Provide the [x, y] coordinate of the cell's center where the given text is located.  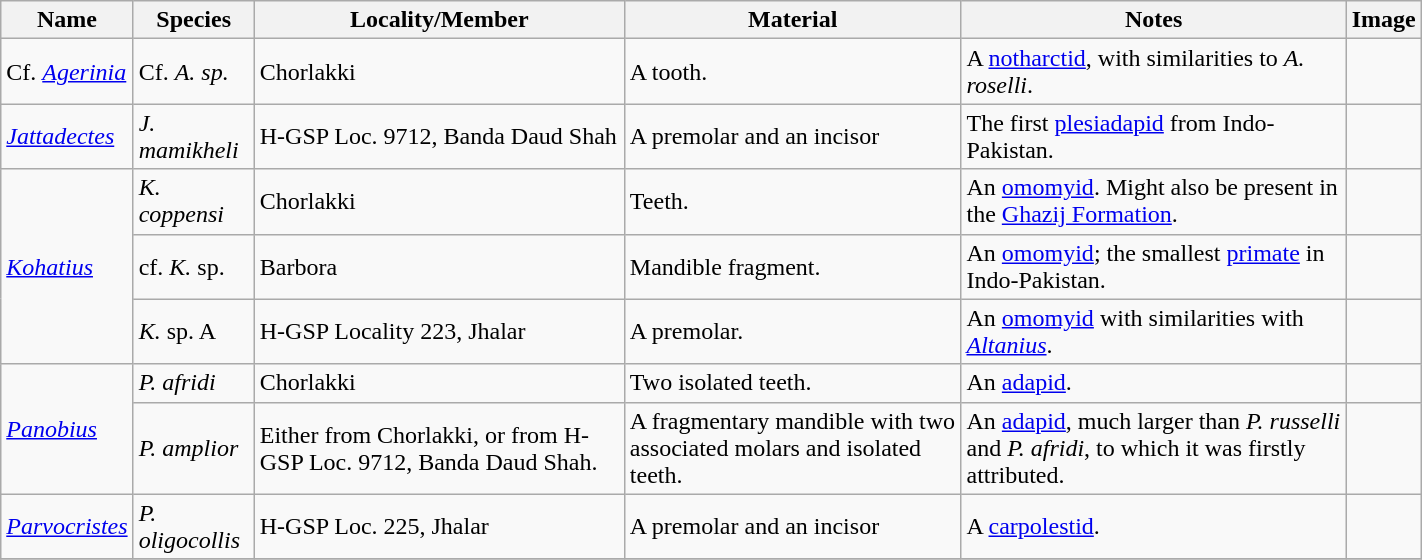
cf. K. sp. [194, 266]
Cf. A. sp. [194, 72]
Image [1384, 20]
H-GSP Locality 223, Jhalar [439, 332]
Cf. Agerinia [67, 72]
Notes [1154, 20]
Name [67, 20]
An adapid, much larger than P. russelli and P. afridi, to which it was firstly attributed. [1154, 448]
An omomyid; the smallest primate in Indo-Pakistan. [1154, 266]
P. amplior [194, 448]
Kohatius [67, 266]
The first plesiadapid from Indo-Pakistan. [1154, 136]
Mandible fragment. [792, 266]
Locality/Member [439, 20]
A fragmentary mandible with two associated molars and isolated teeth. [792, 448]
Panobius [67, 429]
H-GSP Loc. 9712, Banda Daud Shah [439, 136]
P. oligocollis [194, 526]
Material [792, 20]
Species [194, 20]
Teeth. [792, 202]
An omomyid. Might also be present in the Ghazij Formation. [1154, 202]
K. coppensi [194, 202]
A carpolestid. [1154, 526]
An adapid. [1154, 383]
A premolar. [792, 332]
Two isolated teeth. [792, 383]
Either from Chorlakki, or from H-GSP Loc. 9712, Banda Daud Shah. [439, 448]
Jattadectes [67, 136]
A notharctid, with similarities to A. roselli. [1154, 72]
H-GSP Loc. 225, Jhalar [439, 526]
An omomyid with similarities with Altanius. [1154, 332]
K. sp. A [194, 332]
Barbora [439, 266]
P. afridi [194, 383]
Parvocristes [67, 526]
J. mamikheli [194, 136]
A tooth. [792, 72]
